Detect which cell encompasses the target text, then output its (x, y) center coordinate. 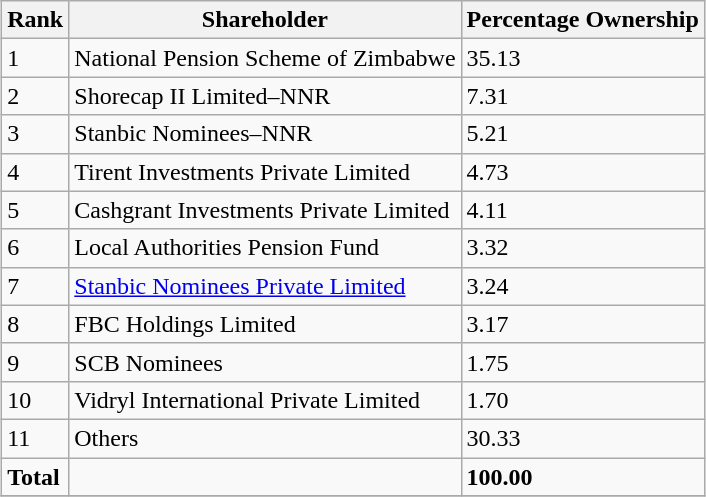
4.11 (582, 210)
1 (36, 58)
1.70 (582, 400)
Stanbic Nominees–NNR (265, 134)
Stanbic Nominees Private Limited (265, 286)
9 (36, 362)
1.75 (582, 362)
2 (36, 96)
Total (36, 477)
100.00 (582, 477)
Rank (36, 20)
3 (36, 134)
5.21 (582, 134)
Shareholder (265, 20)
Shorecap II Limited–NNR (265, 96)
6 (36, 248)
30.33 (582, 438)
Cashgrant Investments Private Limited (265, 210)
35.13 (582, 58)
7 (36, 286)
7.31 (582, 96)
4.73 (582, 172)
Vidryl International Private Limited (265, 400)
8 (36, 324)
3.24 (582, 286)
SCB Nominees (265, 362)
Others (265, 438)
FBC Holdings Limited (265, 324)
Percentage Ownership (582, 20)
3.32 (582, 248)
11 (36, 438)
Tirent Investments Private Limited (265, 172)
4 (36, 172)
5 (36, 210)
National Pension Scheme of Zimbabwe (265, 58)
Local Authorities Pension Fund (265, 248)
10 (36, 400)
3.17 (582, 324)
